Capture the cell that displays the provided text and extract its [X, Y] central coordinate. 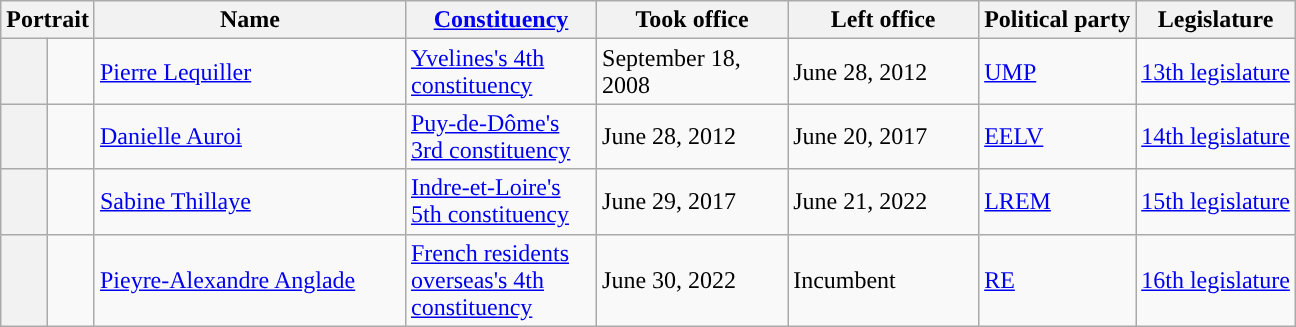
June 30, 2022 [692, 280]
Portrait [48, 20]
Incumbent [884, 280]
Took office [692, 20]
French residents overseas's 4th constituency [500, 280]
June 21, 2022 [884, 202]
Pieyre-Alexandre Anglade [250, 280]
June 20, 2017 [884, 136]
Indre-et-Loire's 5th constituency [500, 202]
UMP [1058, 72]
Name [250, 20]
Pierre Lequiller [250, 72]
EELV [1058, 136]
Left office [884, 20]
14th legislature [1216, 136]
June 29, 2017 [692, 202]
LREM [1058, 202]
16th legislature [1216, 280]
15th legislature [1216, 202]
Constituency [500, 20]
September 18, 2008 [692, 72]
13th legislature [1216, 72]
RE [1058, 280]
Danielle Auroi [250, 136]
Puy-de-Dôme's 3rd constituency [500, 136]
Sabine Thillaye [250, 202]
Legislature [1216, 20]
Yvelines's 4th constituency [500, 72]
Political party [1058, 20]
